Search for the cell housing the specified text and yield its (X, Y) center coordinate. 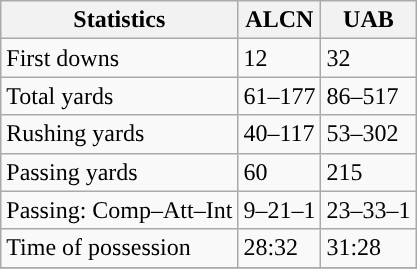
28:32 (280, 248)
Rushing yards (120, 134)
Statistics (120, 20)
First downs (120, 58)
Passing: Comp–Att–Int (120, 210)
ALCN (280, 20)
UAB (368, 20)
31:28 (368, 248)
Total yards (120, 96)
32 (368, 58)
12 (280, 58)
Time of possession (120, 248)
23–33–1 (368, 210)
9–21–1 (280, 210)
40–117 (280, 134)
215 (368, 172)
Passing yards (120, 172)
60 (280, 172)
61–177 (280, 96)
53–302 (368, 134)
86–517 (368, 96)
